Determine the [X, Y] coordinate at the center of the cell enclosing the given text.  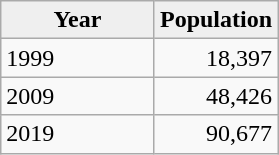
Year [78, 20]
18,397 [216, 58]
Population [216, 20]
2009 [78, 96]
90,677 [216, 134]
48,426 [216, 96]
2019 [78, 134]
1999 [78, 58]
